Output the [X, Y] coordinate of the center of the cell containing the given text.  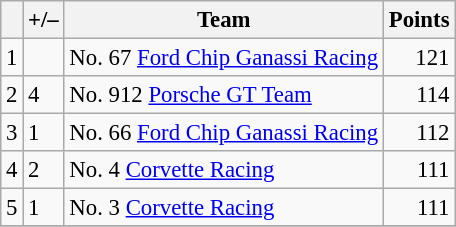
112 [418, 133]
No. 912 Porsche GT Team [224, 95]
114 [418, 95]
No. 4 Corvette Racing [224, 170]
Team [224, 20]
No. 66 Ford Chip Ganassi Racing [224, 133]
Points [418, 20]
No. 67 Ford Chip Ganassi Racing [224, 58]
3 [12, 133]
+/– [44, 20]
No. 3 Corvette Racing [224, 208]
5 [12, 208]
121 [418, 58]
